Find where the given text appears and provide that cell's center as [X, Y] coordinate. 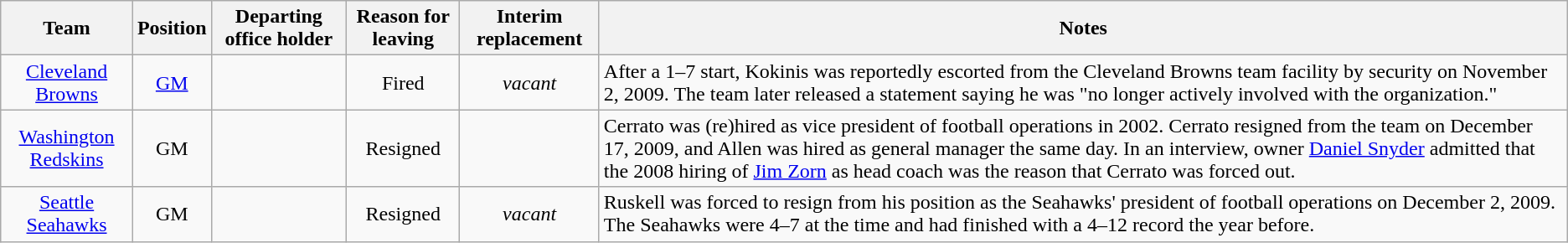
Departing office holder [279, 28]
Interim replacement [529, 28]
Notes [1083, 28]
Team [67, 28]
Seattle Seahawks [67, 215]
Cleveland Browns [67, 82]
Fired [404, 82]
Washington Redskins [67, 148]
Position [172, 28]
Reason for leaving [404, 28]
